Return [x, y] of the center of cell containing provided text 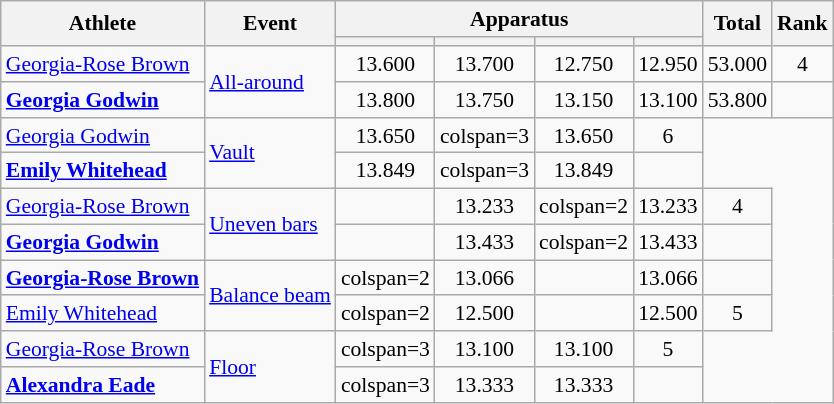
53.000 [738, 64]
Athlete [102, 24]
Rank [802, 24]
53.800 [738, 100]
Balance beam [270, 296]
6 [668, 136]
Event [270, 24]
Apparatus [520, 19]
Uneven bars [270, 224]
All-around [270, 82]
12.950 [668, 64]
Total [738, 24]
Vault [270, 154]
13.800 [386, 100]
13.700 [484, 64]
Floor [270, 366]
13.150 [584, 100]
12.750 [584, 64]
Alexandra Eade [102, 385]
13.750 [484, 100]
13.600 [386, 64]
